Return the [X, Y] coordinate for the center point of the cell that contains the specified text.  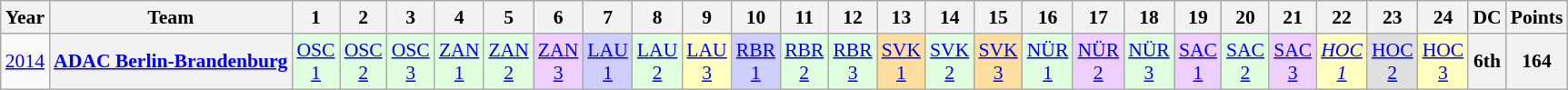
SAC2 [1245, 62]
17 [1098, 17]
13 [902, 17]
LAU2 [657, 62]
SAC1 [1198, 62]
24 [1443, 17]
DC [1487, 17]
8 [657, 17]
HOC3 [1443, 62]
Team [171, 17]
SVK2 [949, 62]
14 [949, 17]
21 [1293, 17]
15 [998, 17]
164 [1537, 62]
2014 [25, 62]
22 [1342, 17]
Points [1537, 17]
5 [508, 17]
HOC2 [1393, 62]
9 [706, 17]
23 [1393, 17]
RBR1 [756, 62]
NÜR1 [1048, 62]
7 [607, 17]
NÜR3 [1149, 62]
16 [1048, 17]
LAU1 [607, 62]
3 [411, 17]
10 [756, 17]
12 [853, 17]
19 [1198, 17]
4 [459, 17]
Year [25, 17]
SVK3 [998, 62]
6th [1487, 62]
2 [364, 17]
OSC3 [411, 62]
RBR2 [804, 62]
OSC2 [364, 62]
ZAN2 [508, 62]
SAC3 [1293, 62]
OSC1 [315, 62]
LAU3 [706, 62]
NÜR2 [1098, 62]
6 [558, 17]
11 [804, 17]
SVK1 [902, 62]
ZAN3 [558, 62]
20 [1245, 17]
RBR3 [853, 62]
HOC1 [1342, 62]
1 [315, 17]
18 [1149, 17]
ADAC Berlin-Brandenburg [171, 62]
ZAN1 [459, 62]
